Provide the [x, y] coordinate of the cell's center where the given text is located.  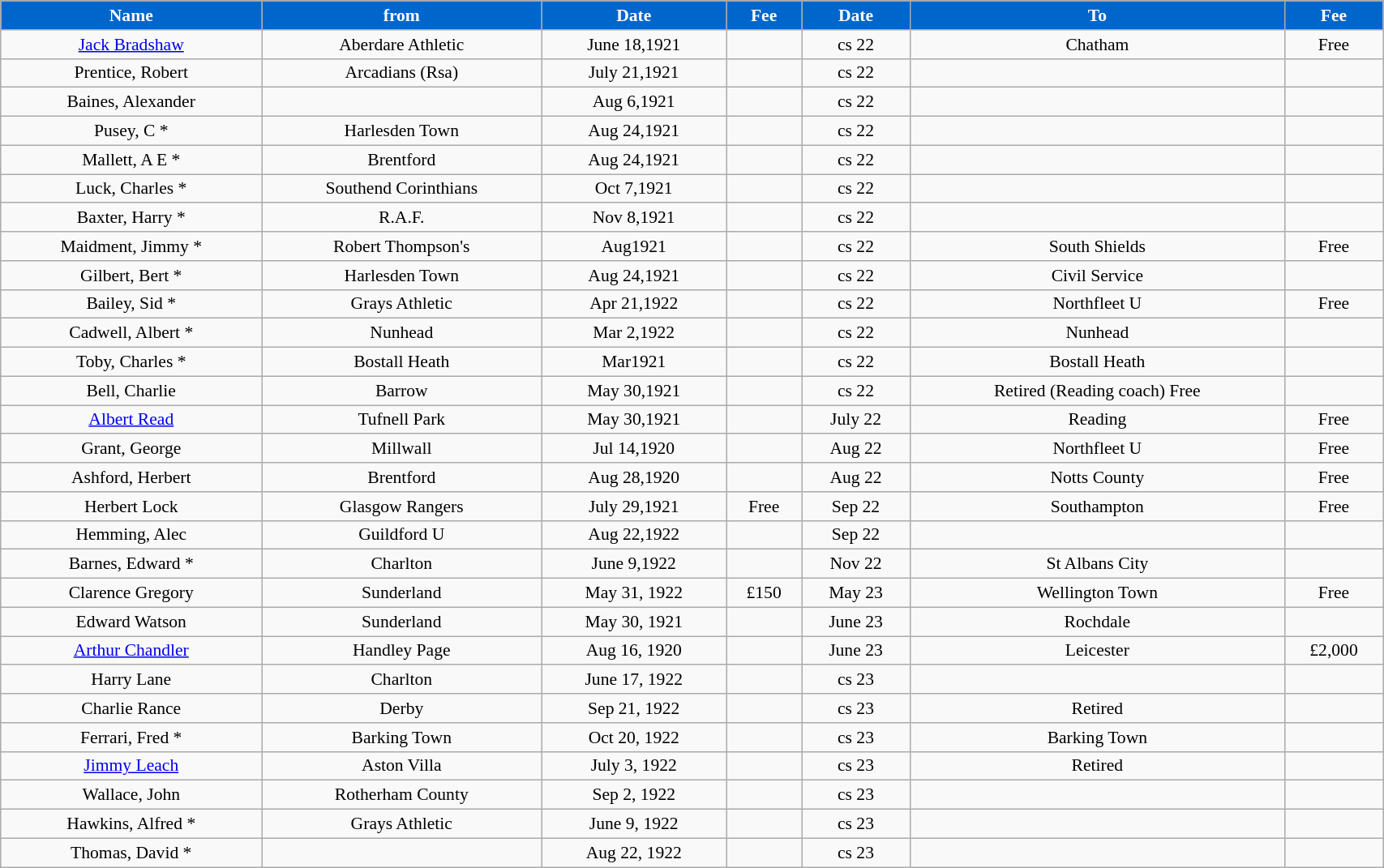
May 31, 1922 [634, 593]
Barnes, Edward * [131, 564]
May 23 [856, 593]
Luck, Charles * [131, 189]
Ashford, Herbert [131, 477]
Name [131, 15]
South Shields [1097, 246]
Mallett, A E * [131, 160]
Toby, Charles * [131, 362]
June 17, 1922 [634, 680]
Aug1921 [634, 246]
Tufnell Park [402, 420]
Edward Watson [131, 622]
Glasgow Rangers [402, 507]
Wallace, John [131, 795]
Herbert Lock [131, 507]
Retired (Reading coach) Free [1097, 391]
Rotherham County [402, 795]
Hemming, Alec [131, 535]
June 9,1922 [634, 564]
Albert Read [131, 420]
Jack Bradshaw [131, 45]
Aston Villa [402, 766]
Aug 16, 1920 [634, 651]
Aberdare Athletic [402, 45]
Sep 2, 1922 [634, 795]
Millwall [402, 449]
June 9, 1922 [634, 824]
Maidment, Jimmy * [131, 246]
July 21,1921 [634, 73]
Sep 21, 1922 [634, 708]
Guildford U [402, 535]
Oct 20, 1922 [634, 738]
Bailey, Sid * [131, 304]
Hawkins, Alfred * [131, 824]
May 30, 1921 [634, 622]
Jimmy Leach [131, 766]
Aug 6,1921 [634, 102]
Baines, Alexander [131, 102]
Wellington Town [1097, 593]
St Albans City [1097, 564]
Barrow [402, 391]
July 3, 1922 [634, 766]
To [1097, 15]
Apr 21,1922 [634, 304]
Ferrari, Fred * [131, 738]
July 22 [856, 420]
from [402, 15]
Harry Lane [131, 680]
Cadwell, Albert * [131, 333]
Aug 22,1922 [634, 535]
Aug 22, 1922 [634, 853]
June 18,1921 [634, 45]
Southampton [1097, 507]
Grant, George [131, 449]
Derby [402, 708]
Aug 28,1920 [634, 477]
Baxter, Harry * [131, 218]
Prentice, Robert [131, 73]
£2,000 [1333, 651]
£150 [764, 593]
Bell, Charlie [131, 391]
Rochdale [1097, 622]
Reading [1097, 420]
Mar 2,1922 [634, 333]
Pusey, C * [131, 131]
Arcadians (Rsa) [402, 73]
Handley Page [402, 651]
Southend Corinthians [402, 189]
Civil Service [1097, 276]
Charlie Rance [131, 708]
R.A.F. [402, 218]
Nov 22 [856, 564]
Arthur Chandler [131, 651]
Leicester [1097, 651]
Jul 14,1920 [634, 449]
Oct 7,1921 [634, 189]
Notts County [1097, 477]
Gilbert, Bert * [131, 276]
Thomas, David * [131, 853]
Mar1921 [634, 362]
Robert Thompson's [402, 246]
Clarence Gregory [131, 593]
Chatham [1097, 45]
Nov 8,1921 [634, 218]
July 29,1921 [634, 507]
